From the cell containing the given text, extract its center point as [x, y] coordinate. 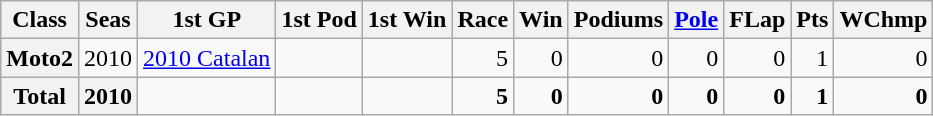
WChmp [884, 20]
1st Win [407, 20]
Race [483, 20]
Seas [108, 20]
FLap [758, 20]
Podiums [618, 20]
Pole [696, 20]
1st GP [207, 20]
Win [542, 20]
1st Pod [319, 20]
Pts [812, 20]
Moto2 [40, 58]
Total [40, 96]
2010 Catalan [207, 58]
Class [40, 20]
